Determine the (x, y) coordinate at the center of the cell enclosing the given text.  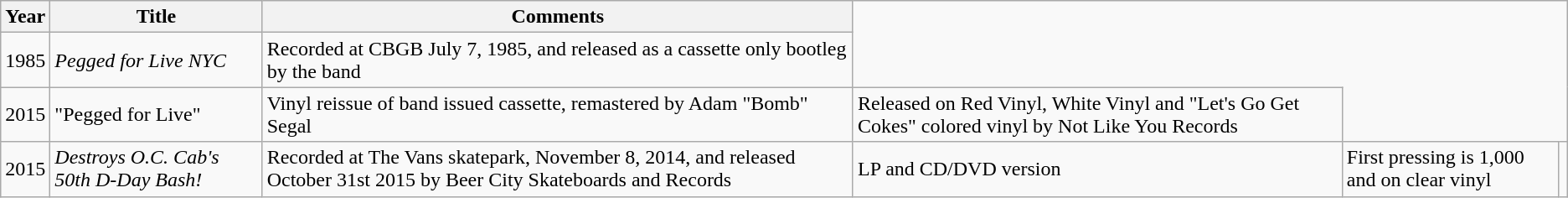
Year (25, 17)
Title (156, 17)
Pegged for Live NYC (156, 60)
Vinyl reissue of band issued cassette, remastered by Adam "Bomb" Segal (558, 114)
Recorded at The Vans skatepark, November 8, 2014, and released October 31st 2015 by Beer City Skateboards and Records (558, 169)
Recorded at CBGB July 7, 1985, and released as a cassette only bootleg by the band (558, 60)
Comments (558, 17)
First pressing is 1,000 and on clear vinyl (1450, 169)
Released on Red Vinyl, White Vinyl and "Let's Go Get Cokes" colored vinyl by Not Like You Records (1097, 114)
LP and CD/DVD version (1097, 169)
"Pegged for Live" (156, 114)
1985 (25, 60)
Destroys O.C. Cab's 50th D-Day Bash! (156, 169)
